Output the (x, y) coordinate of the center of the cell containing the given text.  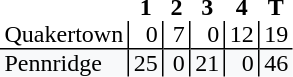
19 (276, 35)
46 (276, 63)
12 (241, 35)
7 (176, 35)
Quakertown (64, 35)
Pennridge (64, 63)
25 (145, 63)
21 (207, 63)
